Output the (X, Y) coordinate of the center of the cell containing the given text.  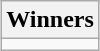
Winners (50, 20)
